Find where the given text appears and provide that cell's center as (x, y) coordinate. 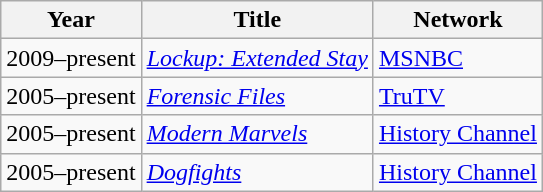
Modern Marvels (257, 134)
Forensic Files (257, 96)
Network (458, 20)
Lockup: Extended Stay (257, 58)
TruTV (458, 96)
2009–present (71, 58)
Dogfights (257, 172)
Year (71, 20)
MSNBC (458, 58)
Title (257, 20)
